Pinpoint the cell where the given text exists, returning its (X, Y) midpoint coordinate. 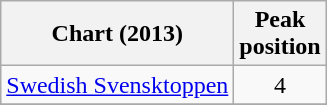
Peakposition (280, 34)
Swedish Svensktoppen (118, 85)
Chart (2013) (118, 34)
4 (280, 85)
